Capture the cell that displays the provided text and extract its [X, Y] central coordinate. 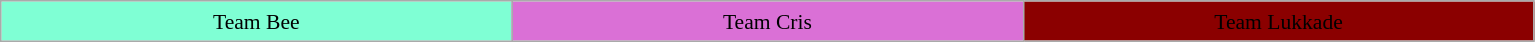
Team Bee [256, 21]
Team Lukkade [1278, 21]
Team Cris [768, 21]
